Scan for the cell matching the given text and deliver its (X, Y) coordinate at center. 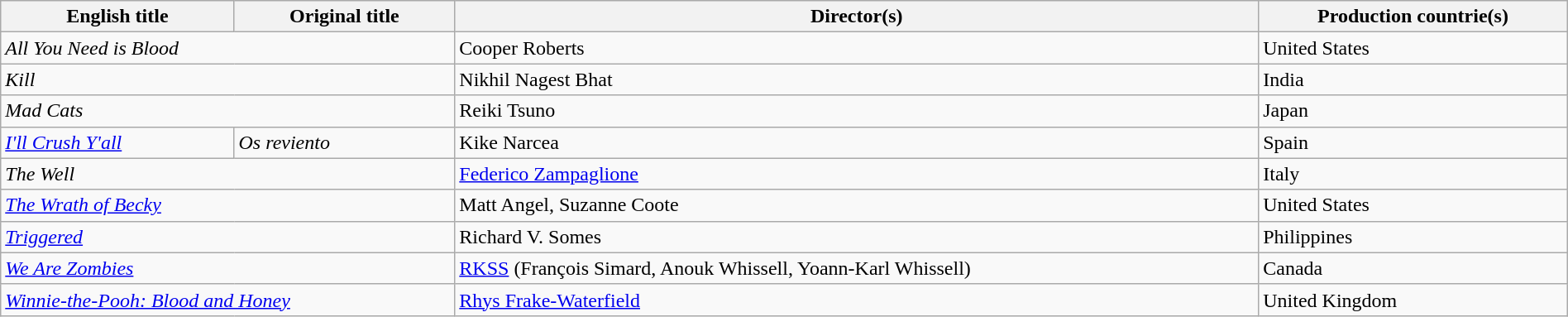
Production countrie(s) (1413, 17)
Matt Angel, Suzanne Coote (857, 205)
Reiki Tsuno (857, 111)
Philippines (1413, 237)
Richard V. Somes (857, 237)
Kike Narcea (857, 142)
Triggered (228, 237)
The Wrath of Becky (228, 205)
Nikhil Nagest Bhat (857, 79)
Federico Zampaglione (857, 174)
We Are Zombies (228, 268)
Spain (1413, 142)
Mad Cats (228, 111)
Kill (228, 79)
Rhys Frake-Waterfield (857, 300)
All You Need is Blood (228, 48)
Original title (344, 17)
Winnie-the-Pooh: Blood and Honey (228, 300)
India (1413, 79)
Italy (1413, 174)
Os reviento (344, 142)
Cooper Roberts (857, 48)
Canada (1413, 268)
The Well (228, 174)
English title (117, 17)
United Kingdom (1413, 300)
RKSS (François Simard, Anouk Whissell, Yoann-Karl Whissell) (857, 268)
I'll Crush Y'all (117, 142)
Japan (1413, 111)
Director(s) (857, 17)
